Pinpoint the cell where the given text exists, returning its [x, y] midpoint coordinate. 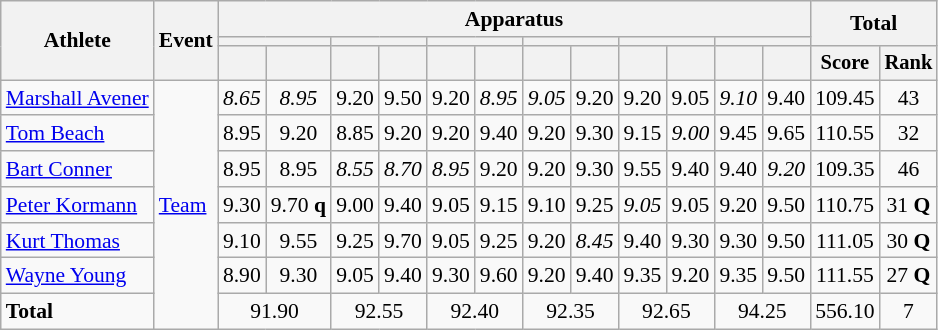
9.45 [738, 134]
43 [909, 98]
92.40 [475, 312]
8.65 [242, 98]
Score [844, 63]
Marshall Avener [78, 98]
9.65 [786, 134]
8.55 [355, 169]
Tom Beach [78, 134]
92.55 [379, 312]
8.45 [595, 241]
32 [909, 134]
8.90 [242, 276]
Athlete [78, 40]
109.35 [844, 169]
91.90 [274, 312]
Peter Kormann [78, 205]
7 [909, 312]
Team [186, 204]
556.10 [844, 312]
Event [186, 40]
92.35 [571, 312]
110.75 [844, 205]
9.70 q [298, 205]
27 Q [909, 276]
8.85 [355, 134]
109.45 [844, 98]
Apparatus [514, 19]
9.70 [403, 241]
Kurt Thomas [78, 241]
111.05 [844, 241]
92.65 [667, 312]
8.70 [403, 169]
94.25 [762, 312]
Bart Conner [78, 169]
Wayne Young [78, 276]
111.55 [844, 276]
110.55 [844, 134]
31 Q [909, 205]
30 Q [909, 241]
Rank [909, 63]
9.60 [499, 276]
46 [909, 169]
